Search for the cell housing the specified text and yield its (x, y) center coordinate. 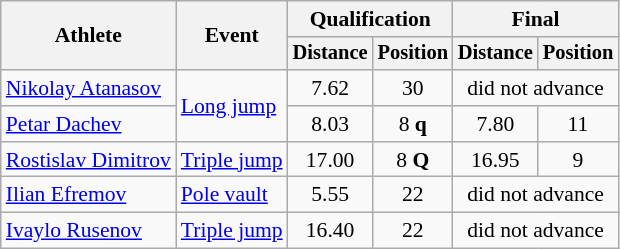
9 (578, 160)
11 (578, 124)
Ilian Efremov (88, 195)
17.00 (330, 160)
Long jump (232, 106)
Pole vault (232, 195)
Qualification (370, 19)
8 q (413, 124)
Ivaylo Rusenov (88, 231)
7.80 (496, 124)
7.62 (330, 88)
16.95 (496, 160)
Petar Dachev (88, 124)
8.03 (330, 124)
Athlete (88, 36)
Event (232, 36)
8 Q (413, 160)
Final (536, 19)
Nikolay Atanasov (88, 88)
Rostislav Dimitrov (88, 160)
5.55 (330, 195)
30 (413, 88)
16.40 (330, 231)
